Provide the (x, y) coordinate of the cell's center where the given text is located.  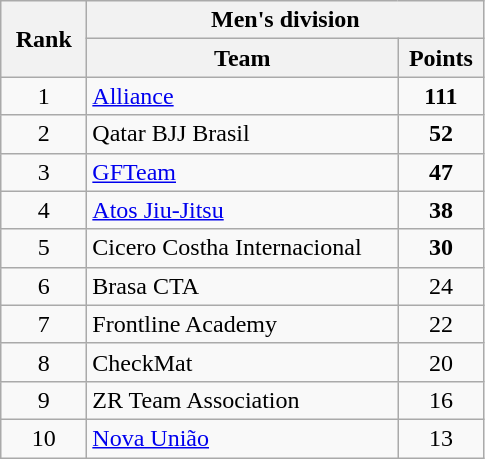
52 (441, 134)
Men's division (286, 20)
Alliance (242, 96)
13 (441, 438)
Atos Jiu-Jitsu (242, 210)
2 (44, 134)
GFTeam (242, 172)
Frontline Academy (242, 324)
8 (44, 362)
4 (44, 210)
47 (441, 172)
Team (242, 58)
Rank (44, 39)
Cicero Costha Internacional (242, 248)
Nova União (242, 438)
6 (44, 286)
30 (441, 248)
20 (441, 362)
ZR Team Association (242, 400)
Points (441, 58)
3 (44, 172)
24 (441, 286)
Qatar BJJ Brasil (242, 134)
10 (44, 438)
38 (441, 210)
16 (441, 400)
9 (44, 400)
7 (44, 324)
1 (44, 96)
Brasa CTA (242, 286)
CheckMat (242, 362)
5 (44, 248)
111 (441, 96)
22 (441, 324)
